Locate the cell with the specified text and output its (x, y) center coordinate. 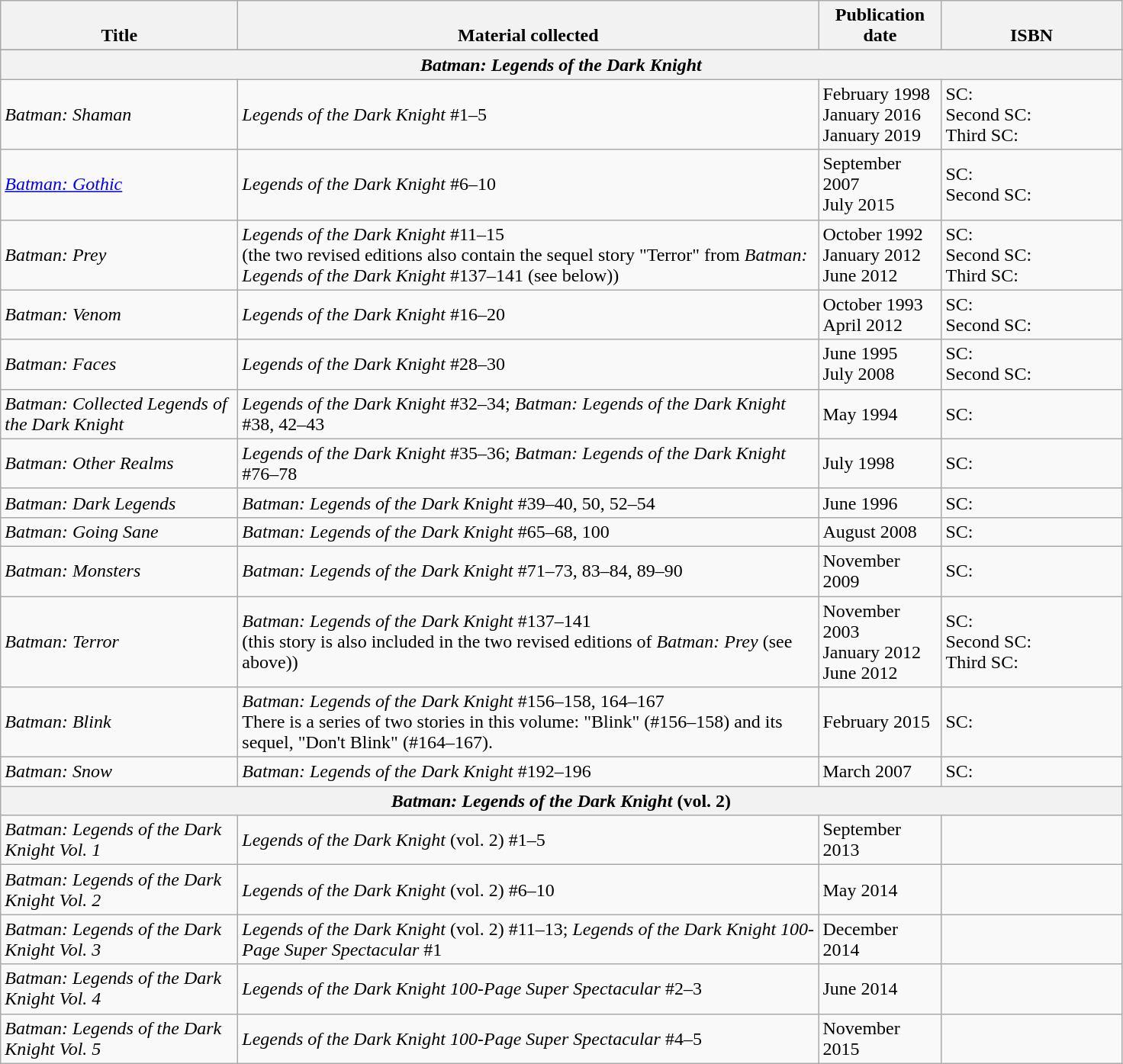
Batman: Legends of the Dark Knight Vol. 5 (119, 1039)
Batman: Gothic (119, 185)
May 1994 (880, 413)
Batman: Dark Legends (119, 503)
Batman: Terror (119, 642)
June 2014 (880, 988)
February 2015 (880, 722)
February 1998January 2016 January 2019 (880, 114)
Legends of the Dark Knight #16–20 (528, 314)
October 1992January 2012 June 2012 (880, 255)
Batman: Snow (119, 772)
Material collected (528, 26)
December 2014 (880, 940)
June 1995July 2008 (880, 365)
Batman: Venom (119, 314)
Legends of the Dark Knight #1–5 (528, 114)
Batman: Legends of the Dark Knight #71–73, 83–84, 89–90 (528, 571)
June 1996 (880, 503)
Batman: Legends of the Dark Knight Vol. 4 (119, 988)
Legends of the Dark Knight (vol. 2) #1–5 (528, 841)
Legends of the Dark Knight (vol. 2) #6–10 (528, 889)
ISBN (1031, 26)
Batman: Legends of the Dark Knight #65–68, 100 (528, 532)
August 2008 (880, 532)
Batman: Legends of the Dark Knight #192–196 (528, 772)
Batman: Going Sane (119, 532)
Batman: Faces (119, 365)
Legends of the Dark Knight #6–10 (528, 185)
November 2003January 2012 June 2012 (880, 642)
September 2013 (880, 841)
September 2007July 2015 (880, 185)
Batman: Legends of the Dark Knight #137–141(this story is also included in the two revised editions of Batman: Prey (see above)) (528, 642)
November 2009 (880, 571)
Batman: Legends of the Dark Knight (vol. 2) (561, 801)
Publication date (880, 26)
Batman: Legends of the Dark Knight Vol. 3 (119, 940)
Batman: Legends of the Dark Knight Vol. 2 (119, 889)
Legends of the Dark Knight 100-Page Super Spectacular #2–3 (528, 988)
Title (119, 26)
Batman: Legends of the Dark Knight Vol. 1 (119, 841)
Batman: Collected Legends of the Dark Knight (119, 413)
Legends of the Dark Knight (vol. 2) #11–13; Legends of the Dark Knight 100-Page Super Spectacular #1 (528, 940)
November 2015 (880, 1039)
October 1993April 2012 (880, 314)
July 1998 (880, 464)
Legends of the Dark Knight 100-Page Super Spectacular #4–5 (528, 1039)
Batman: Monsters (119, 571)
Legends of the Dark Knight #28–30 (528, 365)
May 2014 (880, 889)
Legends of the Dark Knight #35–36; Batman: Legends of the Dark Knight #76–78 (528, 464)
Batman: Legends of the Dark Knight (561, 65)
March 2007 (880, 772)
Batman: Prey (119, 255)
Legends of the Dark Knight #32–34; Batman: Legends of the Dark Knight #38, 42–43 (528, 413)
Batman: Blink (119, 722)
Batman: Legends of the Dark Knight #39–40, 50, 52–54 (528, 503)
Batman: Other Realms (119, 464)
Batman: Shaman (119, 114)
